Identify which cell holds the provided text, then report its [x, y] central coordinate. 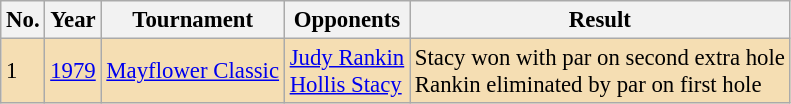
Tournament [192, 20]
Judy Rankin Hollis Stacy [346, 72]
Stacy won with par on second extra holeRankin eliminated by par on first hole [600, 72]
No. [23, 20]
Year [73, 20]
Mayflower Classic [192, 72]
Result [600, 20]
1979 [73, 72]
Opponents [346, 20]
1 [23, 72]
